Return (x, y) of the center of cell containing provided text 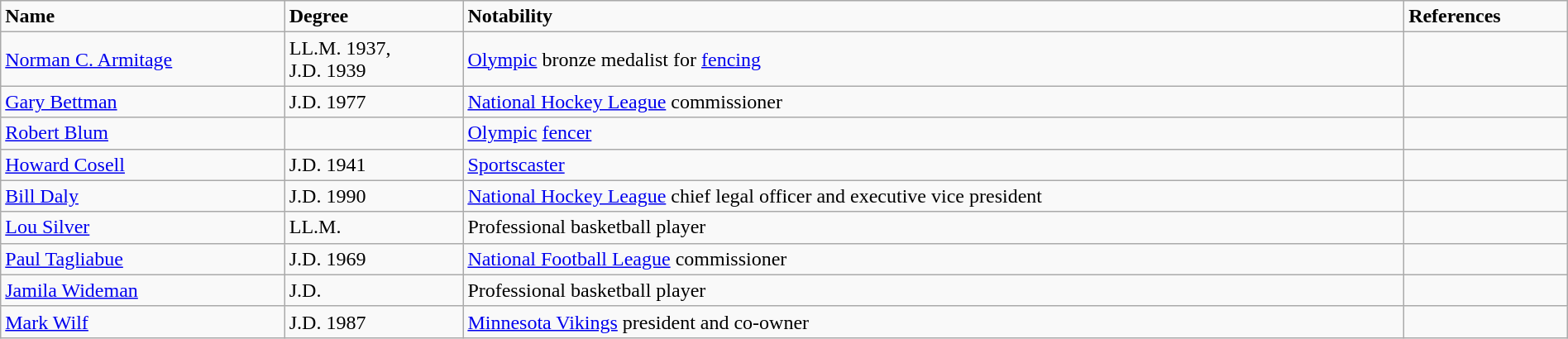
Name (142, 17)
Norman C. Armitage (142, 60)
Degree (374, 17)
Sportscaster (934, 165)
LL.M. (374, 227)
Olympic fencer (934, 133)
Lou Silver (142, 227)
Robert Blum (142, 133)
National Hockey League chief legal officer and executive vice president (934, 196)
J.D. 1990 (374, 196)
Howard Cosell (142, 165)
J.D. (374, 290)
J.D. 1941 (374, 165)
References (1486, 17)
Olympic bronze medalist for fencing (934, 60)
Notability (934, 17)
J.D. 1969 (374, 259)
Minnesota Vikings president and co-owner (934, 322)
J.D. 1977 (374, 102)
National Hockey League commissioner (934, 102)
Paul Tagliabue (142, 259)
LL.M. 1937,J.D. 1939 (374, 60)
Gary Bettman (142, 102)
Jamila Wideman (142, 290)
National Football League commissioner (934, 259)
Bill Daly (142, 196)
J.D. 1987 (374, 322)
Mark Wilf (142, 322)
